Return [X, Y] of the center of cell containing provided text 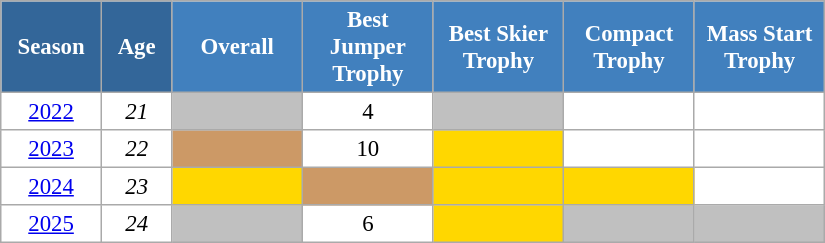
22 [136, 149]
10 [368, 149]
23 [136, 187]
4 [368, 112]
21 [136, 112]
Best JumperTrophy [368, 47]
2024 [52, 187]
2022 [52, 112]
24 [136, 224]
Best SkierTrophy [498, 47]
CompactTrophy [630, 47]
2025 [52, 224]
Age [136, 47]
Mass StartTrophy [760, 47]
Season [52, 47]
2023 [52, 149]
6 [368, 224]
Overall [238, 47]
